Scan for the cell matching the given text and deliver its [X, Y] coordinate at center. 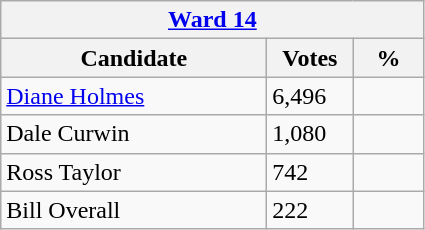
222 [310, 210]
1,080 [310, 134]
Ross Taylor [134, 172]
742 [310, 172]
Dale Curwin [134, 134]
Ward 14 [212, 20]
Candidate [134, 58]
6,496 [310, 96]
Bill Overall [134, 210]
Diane Holmes [134, 96]
% [388, 58]
Votes [310, 58]
